Find where the given text appears and provide that cell's center as (x, y) coordinate. 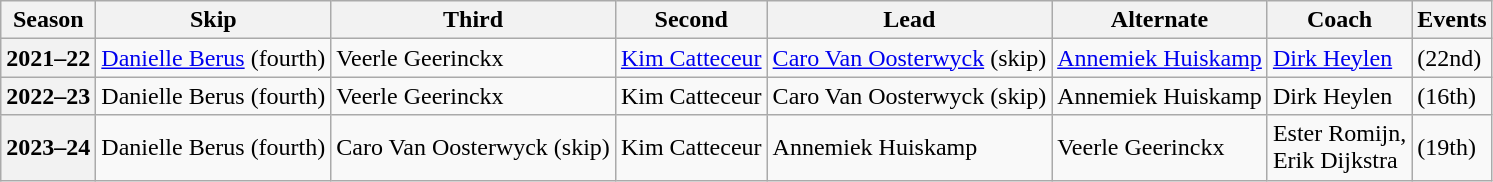
(22nd) (1452, 58)
(16th) (1452, 96)
Lead (910, 20)
Coach (1339, 20)
2022–23 (48, 96)
Events (1452, 20)
2023–24 (48, 148)
Skip (214, 20)
Season (48, 20)
Ester Romijn,Erik Dijkstra (1339, 148)
Third (474, 20)
Second (691, 20)
(19th) (1452, 148)
Alternate (1160, 20)
2021–22 (48, 58)
